Detect which cell encompasses the target text, then output its [x, y] center coordinate. 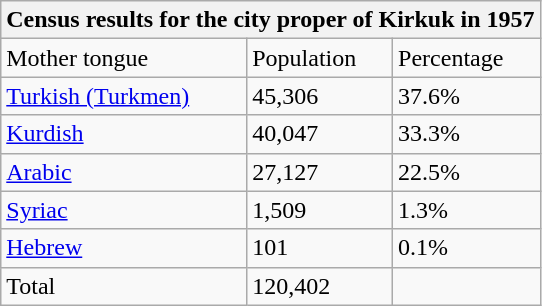
Total [124, 286]
37.6% [467, 96]
Syriac [124, 210]
40,047 [320, 134]
Arabic [124, 172]
Hebrew [124, 248]
1.3% [467, 210]
45,306 [320, 96]
Percentage [467, 58]
Turkish (Turkmen) [124, 96]
101 [320, 248]
120,402 [320, 286]
27,127 [320, 172]
22.5% [467, 172]
Kurdish [124, 134]
Population [320, 58]
Mother tongue [124, 58]
1,509 [320, 210]
33.3% [467, 134]
Census results for the city proper of Kirkuk in 1957 [270, 20]
0.1% [467, 248]
